Provide the [X, Y] coordinate of the cell's center where the given text is located.  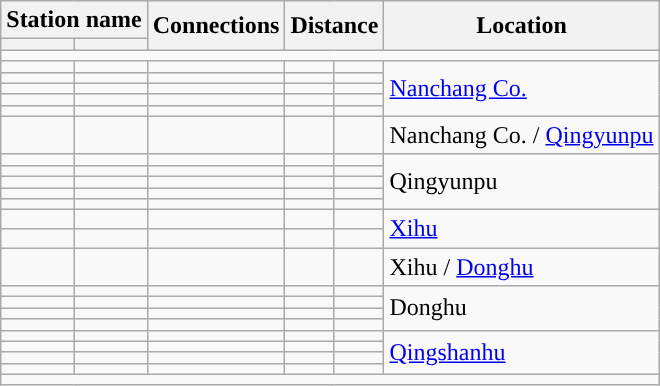
Qingshanhu [522, 352]
Nanchang Co. [522, 88]
Nanchang Co. / Qingyunpu [522, 135]
Donghu [522, 308]
Station name [74, 20]
Connections [216, 26]
Qingyunpu [522, 182]
Xihu [522, 229]
Location [522, 26]
Xihu / Donghu [522, 267]
Distance [334, 26]
